Scan for the cell matching the given text and deliver its [X, Y] coordinate at center. 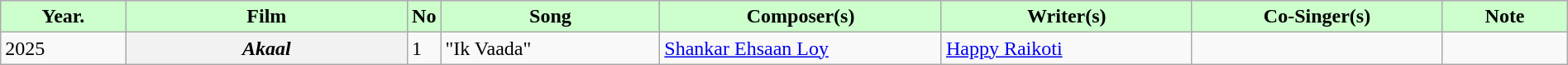
Akaal [266, 48]
Shankar Ehsaan Loy [801, 48]
Film [266, 17]
1 [424, 48]
Year. [63, 17]
Writer(s) [1067, 17]
Happy Raikoti [1067, 48]
Note [1505, 17]
2025 [63, 48]
Song [551, 17]
No [424, 17]
Composer(s) [801, 17]
Co-Singer(s) [1317, 17]
"Ik Vaada" [551, 48]
